Return (x, y) of the center of cell containing provided text 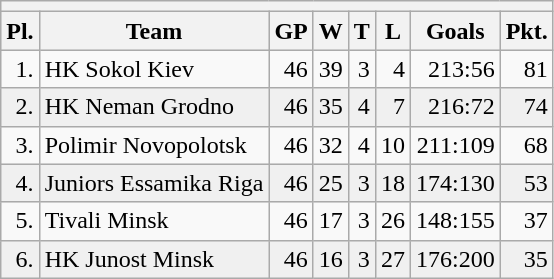
6. (20, 259)
10 (392, 145)
148:155 (455, 221)
81 (526, 69)
Goals (455, 31)
26 (392, 221)
T (362, 31)
27 (392, 259)
174:130 (455, 183)
HK Neman Grodno (154, 107)
39 (330, 69)
Pkt. (526, 31)
HK Junost Minsk (154, 259)
L (392, 31)
18 (392, 183)
3. (20, 145)
32 (330, 145)
74 (526, 107)
211:109 (455, 145)
Juniors Essamika Riga (154, 183)
GP (291, 31)
Polimir Novopolotsk (154, 145)
216:72 (455, 107)
25 (330, 183)
2. (20, 107)
W (330, 31)
68 (526, 145)
17 (330, 221)
4. (20, 183)
Tivali Minsk (154, 221)
37 (526, 221)
53 (526, 183)
1. (20, 69)
16 (330, 259)
176:200 (455, 259)
5. (20, 221)
7 (392, 107)
213:56 (455, 69)
HK Sokol Kiev (154, 69)
Pl. (20, 31)
Team (154, 31)
